Locate the cell with the specified text and output its (x, y) center coordinate. 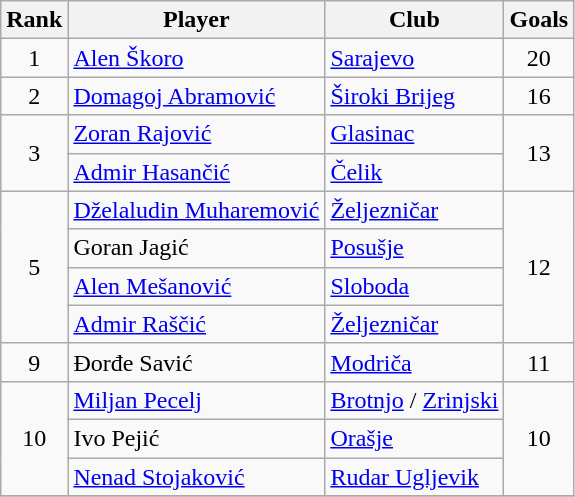
Player (196, 20)
9 (34, 362)
Alen Škoro (196, 58)
Orašje (414, 438)
12 (539, 267)
Rudar Ugljevik (414, 477)
Sloboda (414, 286)
2 (34, 96)
Club (414, 20)
13 (539, 153)
Sarajevo (414, 58)
3 (34, 153)
Ivo Pejić (196, 438)
Admir Hasančić (196, 172)
Goals (539, 20)
Đorđe Savić (196, 362)
Nenad Stojaković (196, 477)
Domagoj Abramović (196, 96)
20 (539, 58)
Čelik (414, 172)
Modriča (414, 362)
5 (34, 267)
11 (539, 362)
Dželaludin Muharemović (196, 210)
Goran Jagić (196, 248)
Rank (34, 20)
Alen Mešanović (196, 286)
Posušje (414, 248)
Široki Brijeg (414, 96)
16 (539, 96)
Glasinac (414, 134)
1 (34, 58)
Zoran Rajović (196, 134)
Miljan Pecelj (196, 400)
Admir Raščić (196, 324)
Brotnjo / Zrinjski (414, 400)
